Detect which cell encompasses the target text, then output its (X, Y) center coordinate. 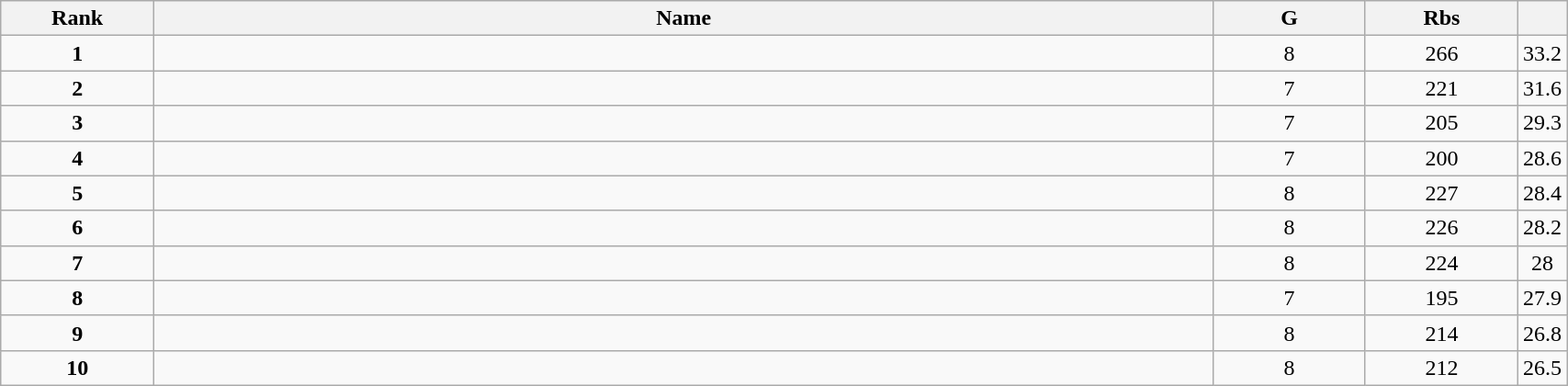
28.4 (1543, 193)
195 (1441, 298)
9 (77, 333)
29.3 (1543, 123)
5 (77, 193)
3 (77, 123)
28.2 (1543, 228)
Rank (77, 18)
31.6 (1543, 88)
33.2 (1543, 53)
Name (683, 18)
26.8 (1543, 333)
10 (77, 368)
226 (1441, 228)
205 (1441, 123)
Rbs (1441, 18)
G (1290, 18)
200 (1441, 158)
266 (1441, 53)
1 (77, 53)
212 (1441, 368)
28 (1543, 263)
214 (1441, 333)
4 (77, 158)
227 (1441, 193)
221 (1441, 88)
6 (77, 228)
28.6 (1543, 158)
2 (77, 88)
27.9 (1543, 298)
26.5 (1543, 368)
224 (1441, 263)
